Search for the cell housing the specified text and yield its (x, y) center coordinate. 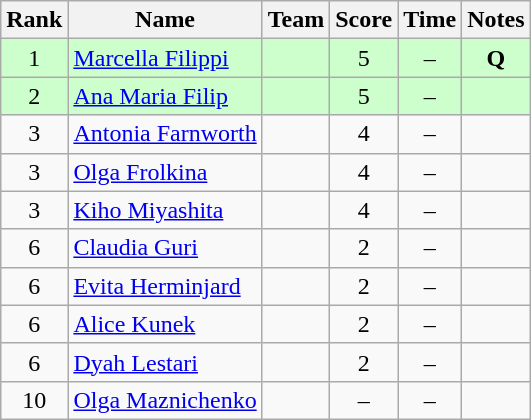
10 (34, 400)
Rank (34, 20)
Claudia Guri (165, 248)
Score (364, 20)
Olga Maznichenko (165, 400)
Alice Kunek (165, 324)
Dyah Lestari (165, 362)
Olga Frolkina (165, 172)
1 (34, 58)
Notes (496, 20)
Team (296, 20)
Marcella Filippi (165, 58)
Ana Maria Filip (165, 96)
Kiho Miyashita (165, 210)
Antonia Farnworth (165, 134)
Name (165, 20)
Evita Herminjard (165, 286)
Time (430, 20)
Q (496, 58)
